Find where the given text appears and provide that cell's center as [x, y] coordinate. 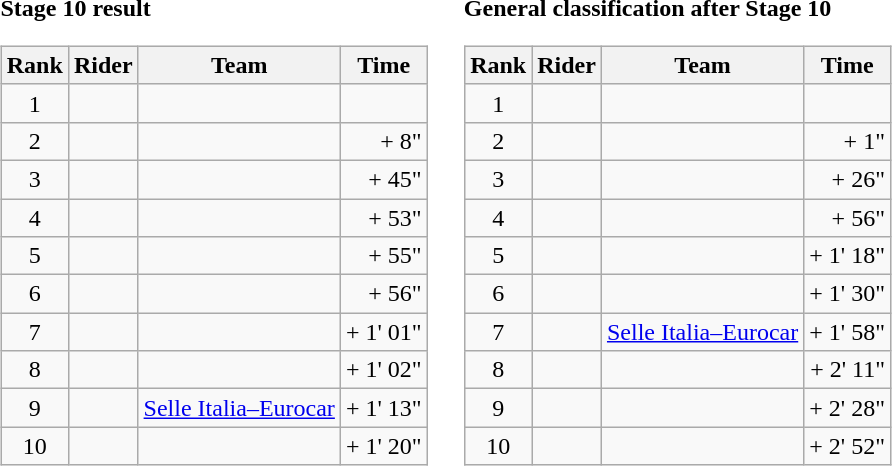
+ 1' 30" [848, 294]
+ 1" [848, 141]
+ 1' 01" [384, 332]
+ 1' 20" [384, 446]
+ 1' 02" [384, 370]
+ 26" [848, 179]
+ 1' 58" [848, 332]
+ 45" [384, 179]
+ 1' 13" [384, 408]
+ 55" [384, 256]
+ 53" [384, 217]
+ 2' 11" [848, 370]
+ 2' 52" [848, 446]
+ 2' 28" [848, 408]
+ 8" [384, 141]
+ 1' 18" [848, 256]
